Search for the cell housing the specified text and yield its [x, y] center coordinate. 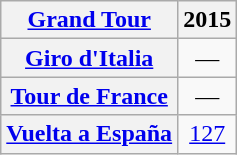
Grand Tour [90, 20]
Vuelta a España [90, 134]
2015 [208, 20]
Giro d'Italia [90, 58]
127 [208, 134]
Tour de France [90, 96]
